Detect which cell encompasses the target text, then output its (x, y) center coordinate. 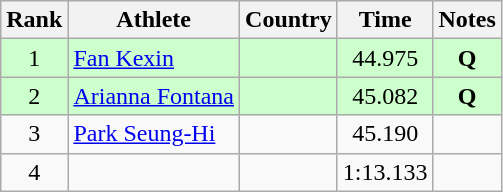
Country (289, 20)
1:13.133 (385, 172)
1 (34, 58)
45.082 (385, 96)
3 (34, 134)
Time (385, 20)
44.975 (385, 58)
Notes (467, 20)
4 (34, 172)
2 (34, 96)
Athlete (154, 20)
Rank (34, 20)
Park Seung-Hi (154, 134)
Arianna Fontana (154, 96)
45.190 (385, 134)
Fan Kexin (154, 58)
